Capture the cell that displays the provided text and extract its [X, Y] central coordinate. 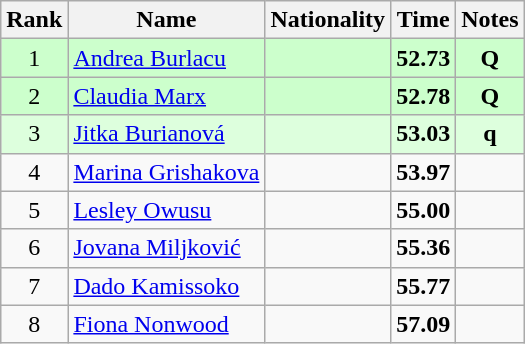
Marina Grishakova [166, 172]
5 [34, 210]
q [490, 134]
Andrea Burlacu [166, 58]
53.97 [424, 172]
1 [34, 58]
52.78 [424, 96]
Lesley Owusu [166, 210]
4 [34, 172]
8 [34, 324]
52.73 [424, 58]
53.03 [424, 134]
Jovana Miljković [166, 248]
Jitka Burianová [166, 134]
Claudia Marx [166, 96]
Notes [490, 20]
Name [166, 20]
57.09 [424, 324]
3 [34, 134]
6 [34, 248]
Fiona Nonwood [166, 324]
Rank [34, 20]
55.77 [424, 286]
2 [34, 96]
Dado Kamissoko [166, 286]
55.00 [424, 210]
7 [34, 286]
Nationality [328, 20]
Time [424, 20]
55.36 [424, 248]
